Identify which cell holds the provided text, then report its (X, Y) central coordinate. 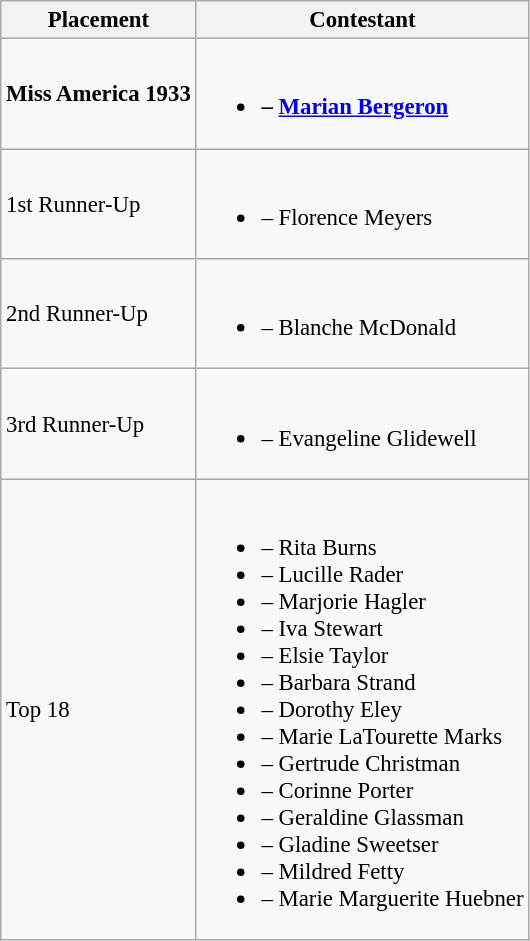
– Marian Bergeron (362, 94)
Placement (98, 20)
Top 18 (98, 710)
– Florence Meyers (362, 204)
Contestant (362, 20)
1st Runner-Up (98, 204)
2nd Runner-Up (98, 314)
– Evangeline Glidewell (362, 424)
Miss America 1933 (98, 94)
3rd Runner-Up (98, 424)
– Blanche McDonald (362, 314)
